Output the [x, y] coordinate of the center of the cell containing the given text.  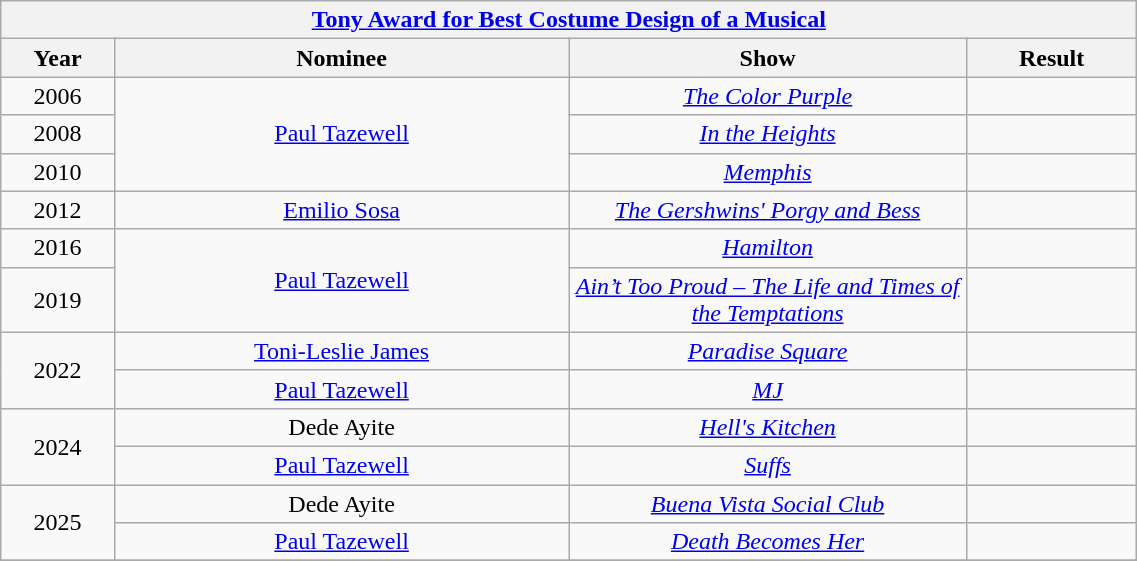
Year [58, 58]
In the Heights [768, 134]
Show [768, 58]
2006 [58, 96]
2022 [58, 370]
Tony Award for Best Costume Design of a Musical [569, 20]
Toni-Leslie James [341, 351]
Buena Vista Social Club [768, 503]
Hamilton [768, 248]
Suffs [768, 465]
2024 [58, 446]
2008 [58, 134]
Nominee [341, 58]
Memphis [768, 172]
2010 [58, 172]
2012 [58, 210]
2019 [58, 300]
Emilio Sosa [341, 210]
2025 [58, 522]
The Color Purple [768, 96]
Ain’t Too Proud – The Life and Times of the Temptations [768, 300]
Death Becomes Her [768, 542]
MJ [768, 389]
Hell's Kitchen [768, 427]
Paradise Square [768, 351]
2016 [58, 248]
Result [1051, 58]
The Gershwins' Porgy and Bess [768, 210]
